Output the [X, Y] coordinate of the center of the cell containing the given text.  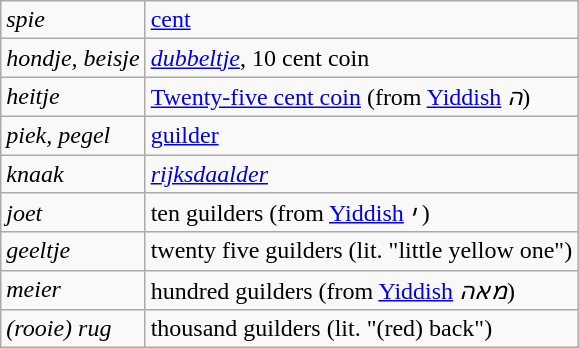
dubbeltje, 10 cent coin [362, 58]
ten guilders (from Yiddish י ) [362, 213]
twenty five guilders (lit. "little yellow one") [362, 251]
joet [73, 213]
knaak [73, 173]
piek, pegel [73, 135]
cent [362, 20]
hundred guilders (from Yiddish מאה) [362, 290]
Twenty-five cent coin (from Yiddish ה) [362, 97]
geeltje [73, 251]
spie [73, 20]
meier [73, 290]
thousand guilders (lit. "(red) back") [362, 329]
(rooie) rug [73, 329]
hondje, beisje [73, 58]
rijksdaalder [362, 173]
guilder [362, 135]
heitje [73, 97]
